Provide the [x, y] coordinate of the cell's center where the given text is located.  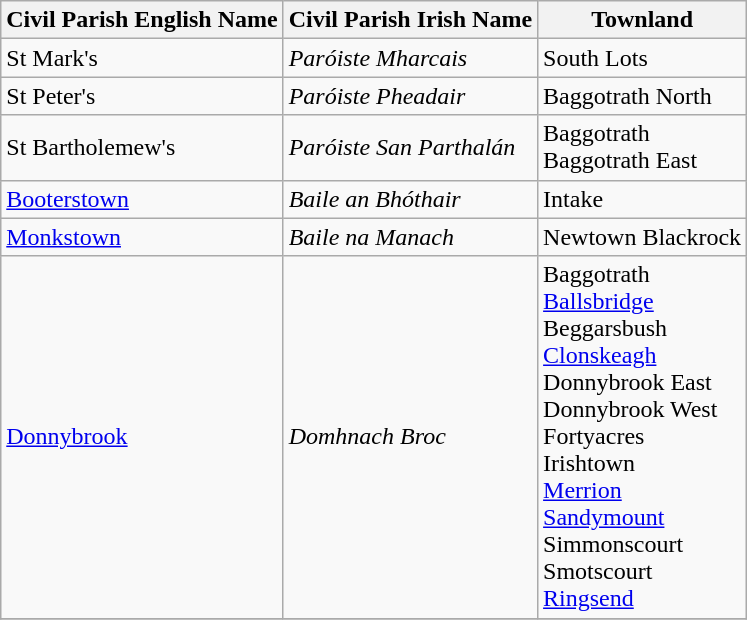
Booterstown [142, 199]
Baile an Bhóthair [410, 199]
Baile na Manach [410, 237]
Newtown Blackrock [642, 237]
Monkstown [142, 237]
South Lots [642, 58]
St Peter's [142, 96]
Baggotrath North [642, 96]
St Mark's [142, 58]
Donnybrook [142, 437]
Paróiste Pheadair [410, 96]
Townland [642, 20]
BaggotrathBaggotrath East [642, 148]
Civil Parish English Name [142, 20]
Intake [642, 199]
Paróiste San Parthalán [410, 148]
BaggotrathBallsbridgeBeggarsbushClonskeaghDonnybrook EastDonnybrook WestFortyacresIrishtownMerrionSandymountSimmonscourtSmotscourtRingsend [642, 437]
Paróiste Mharcais [410, 58]
Domhnach Broc [410, 437]
St Bartholemew's [142, 148]
Civil Parish Irish Name [410, 20]
